Provide the [X, Y] coordinate of the cell's center where the given text is located.  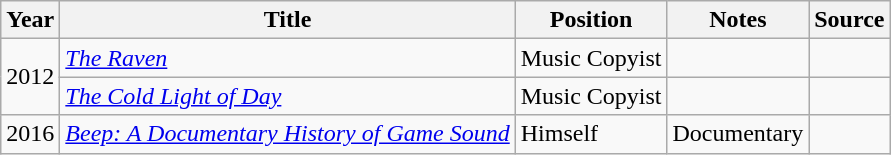
Notes [738, 20]
Year [30, 20]
2016 [30, 134]
The Raven [288, 58]
Beep: A Documentary History of Game Sound [288, 134]
Title [288, 20]
Himself [591, 134]
Position [591, 20]
Source [850, 20]
2012 [30, 77]
The Cold Light of Day [288, 96]
Documentary [738, 134]
